Pinpoint the cell where the given text exists, returning its (X, Y) midpoint coordinate. 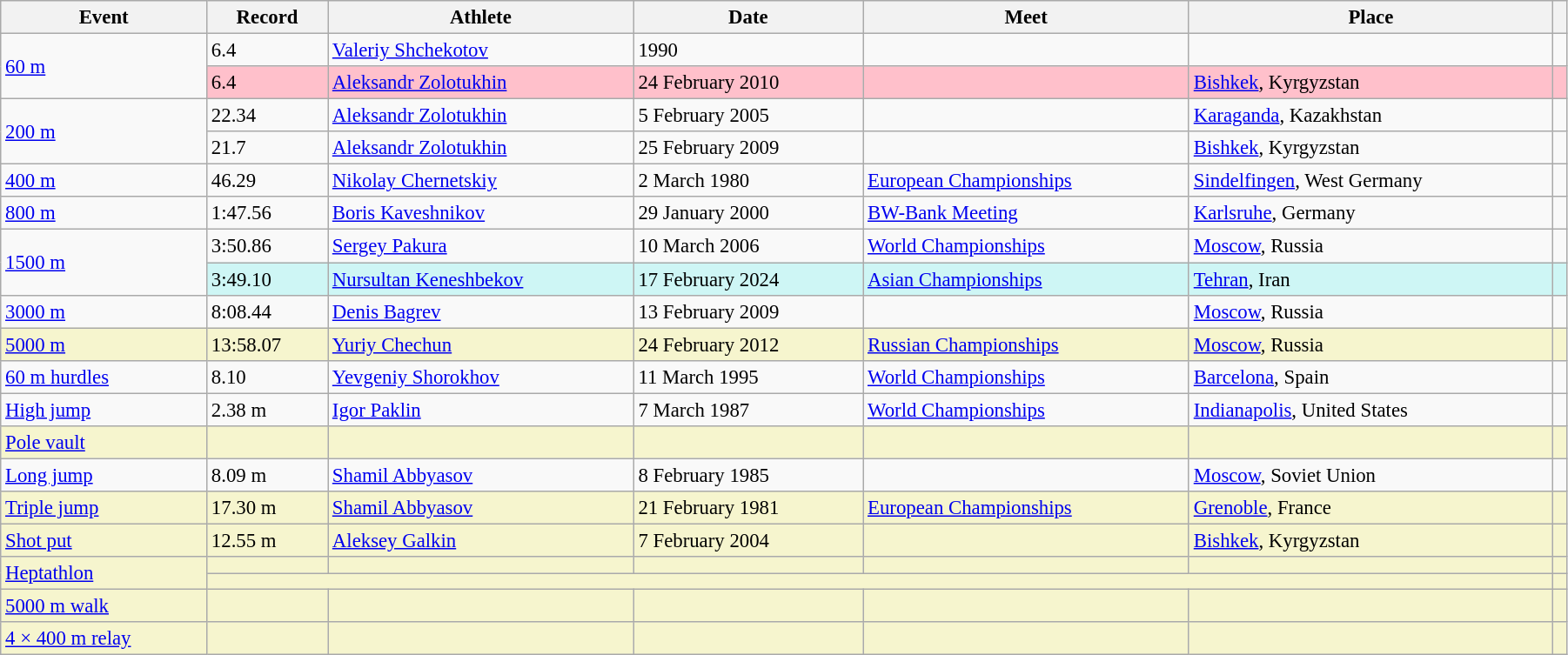
3:50.86 (268, 246)
Athlete (481, 17)
400 m (104, 181)
1990 (748, 50)
Moscow, Soviet Union (1370, 475)
5000 m walk (104, 606)
Boris Kaveshnikov (481, 213)
Karlsruhe, Germany (1370, 213)
8.09 m (268, 475)
Valeriy Shchekotov (481, 50)
13 February 2009 (748, 311)
24 February 2010 (748, 83)
21 February 1981 (748, 508)
22.34 (268, 116)
10 March 2006 (748, 246)
Tehran, Iran (1370, 279)
Sindelfingen, West Germany (1370, 181)
Sergey Pakura (481, 246)
1500 m (104, 263)
Yuriy Chechun (481, 344)
Heptathlon (104, 573)
46.29 (268, 181)
Shot put (104, 540)
5 February 2005 (748, 116)
800 m (104, 213)
Event (104, 17)
Nursultan Keneshbekov (481, 279)
Denis Bagrev (481, 311)
Yevgeniy Shorokhov (481, 377)
Long jump (104, 475)
8:08.44 (268, 311)
60 m hurdles (104, 377)
Igor Paklin (481, 410)
60 m (104, 66)
17.30 m (268, 508)
Place (1370, 17)
Nikolay Chernetskiy (481, 181)
200 m (104, 132)
Date (748, 17)
Karaganda, Kazakhstan (1370, 116)
12.55 m (268, 540)
4 × 400 m relay (104, 638)
17 February 2024 (748, 279)
7 February 2004 (748, 540)
3000 m (104, 311)
3:49.10 (268, 279)
25 February 2009 (748, 148)
Pole vault (104, 443)
BW-Bank Meeting (1027, 213)
13:58.07 (268, 344)
24 February 2012 (748, 344)
1:47.56 (268, 213)
7 March 1987 (748, 410)
5000 m (104, 344)
8 February 1985 (748, 475)
Meet (1027, 17)
Record (268, 17)
Indianapolis, United States (1370, 410)
29 January 2000 (748, 213)
Grenoble, France (1370, 508)
Triple jump (104, 508)
2 March 1980 (748, 181)
11 March 1995 (748, 377)
High jump (104, 410)
Asian Championships (1027, 279)
Russian Championships (1027, 344)
8.10 (268, 377)
Aleksey Galkin (481, 540)
Barcelona, Spain (1370, 377)
2.38 m (268, 410)
21.7 (268, 148)
